Scan for the cell matching the given text and deliver its (x, y) coordinate at center. 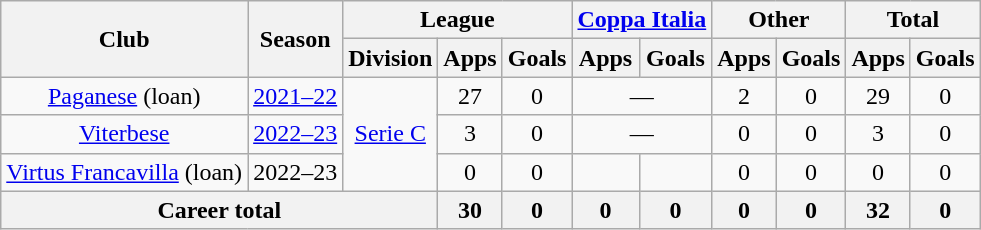
Other (779, 20)
32 (878, 210)
Career total (220, 210)
Season (296, 39)
Coppa Italia (642, 20)
League (458, 20)
Club (124, 39)
Viterbese (124, 134)
Division (390, 58)
Paganese (loan) (124, 96)
2021–22 (296, 96)
Total (913, 20)
Virtus Francavilla (loan) (124, 172)
Serie C (390, 134)
30 (470, 210)
2 (744, 96)
29 (878, 96)
27 (470, 96)
